Scan for the cell matching the given text and deliver its (X, Y) coordinate at center. 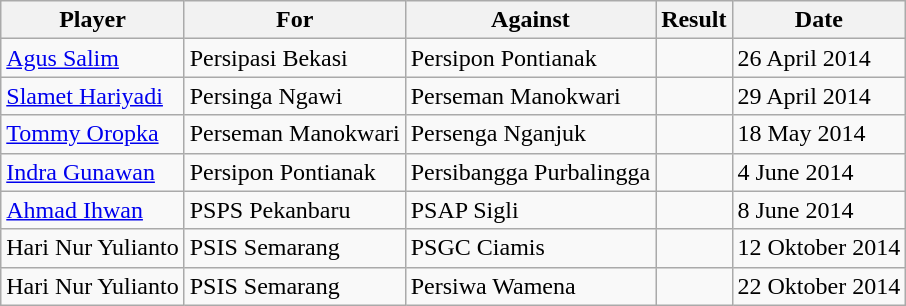
8 June 2014 (819, 210)
PSAP Sigli (530, 210)
Indra Gunawan (92, 172)
Slamet Hariyadi (92, 96)
12 Oktober 2014 (819, 248)
PSPS Pekanbaru (294, 210)
Persenga Nganjuk (530, 134)
29 April 2014 (819, 96)
Agus Salim (92, 58)
Tommy Oropka (92, 134)
Date (819, 20)
4 June 2014 (819, 172)
26 April 2014 (819, 58)
Result (694, 20)
18 May 2014 (819, 134)
Persipasi Bekasi (294, 58)
Persiwa Wamena (530, 286)
PSGC Ciamis (530, 248)
Player (92, 20)
Persibangga Purbalingga (530, 172)
Against (530, 20)
For (294, 20)
22 Oktober 2014 (819, 286)
Ahmad Ihwan (92, 210)
Persinga Ngawi (294, 96)
